Return the [X, Y] coordinate for the center point of the cell that contains the specified text.  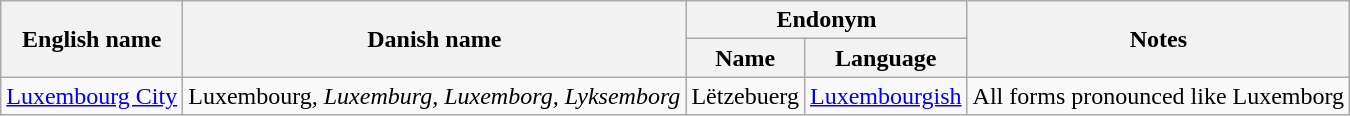
Notes [1158, 39]
Danish name [434, 39]
Endonym [826, 20]
Luxembourg City [92, 96]
Luxembourg, Luxemburg, Luxemborg, Lyksemborg [434, 96]
All forms pronounced like Luxemborg [1158, 96]
Language [886, 58]
Name [746, 58]
Lëtzebuerg [746, 96]
Luxembourgish [886, 96]
English name [92, 39]
